Output the [x, y] coordinate of the center of the cell containing the given text.  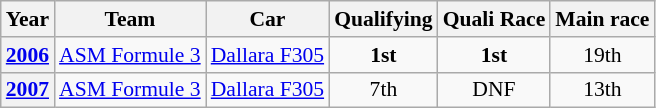
Car [268, 19]
Main race [602, 19]
19th [602, 55]
Team [130, 19]
2006 [28, 55]
7th [383, 90]
Quali Race [494, 19]
Year [28, 19]
Qualifying [383, 19]
2007 [28, 90]
13th [602, 90]
DNF [494, 90]
